Output the (X, Y) coordinate of the center of the cell containing the given text.  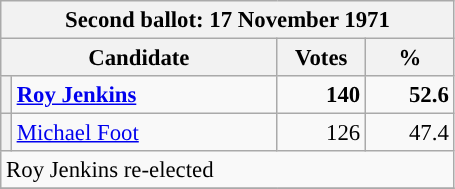
Roy Jenkins (144, 95)
126 (322, 133)
Votes (322, 58)
Michael Foot (144, 133)
Roy Jenkins re-elected (228, 170)
47.4 (410, 133)
Candidate (139, 58)
140 (322, 95)
52.6 (410, 95)
% (410, 58)
Second ballot: 17 November 1971 (228, 20)
